Pinpoint the cell where the given text exists, returning its [X, Y] midpoint coordinate. 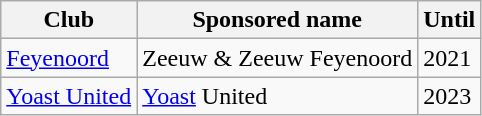
Feyenoord [69, 58]
Sponsored name [278, 20]
2021 [450, 58]
Zeeuw & Zeeuw Feyenoord [278, 58]
2023 [450, 96]
Club [69, 20]
Until [450, 20]
